Find where the given text appears and provide that cell's center as [x, y] coordinate. 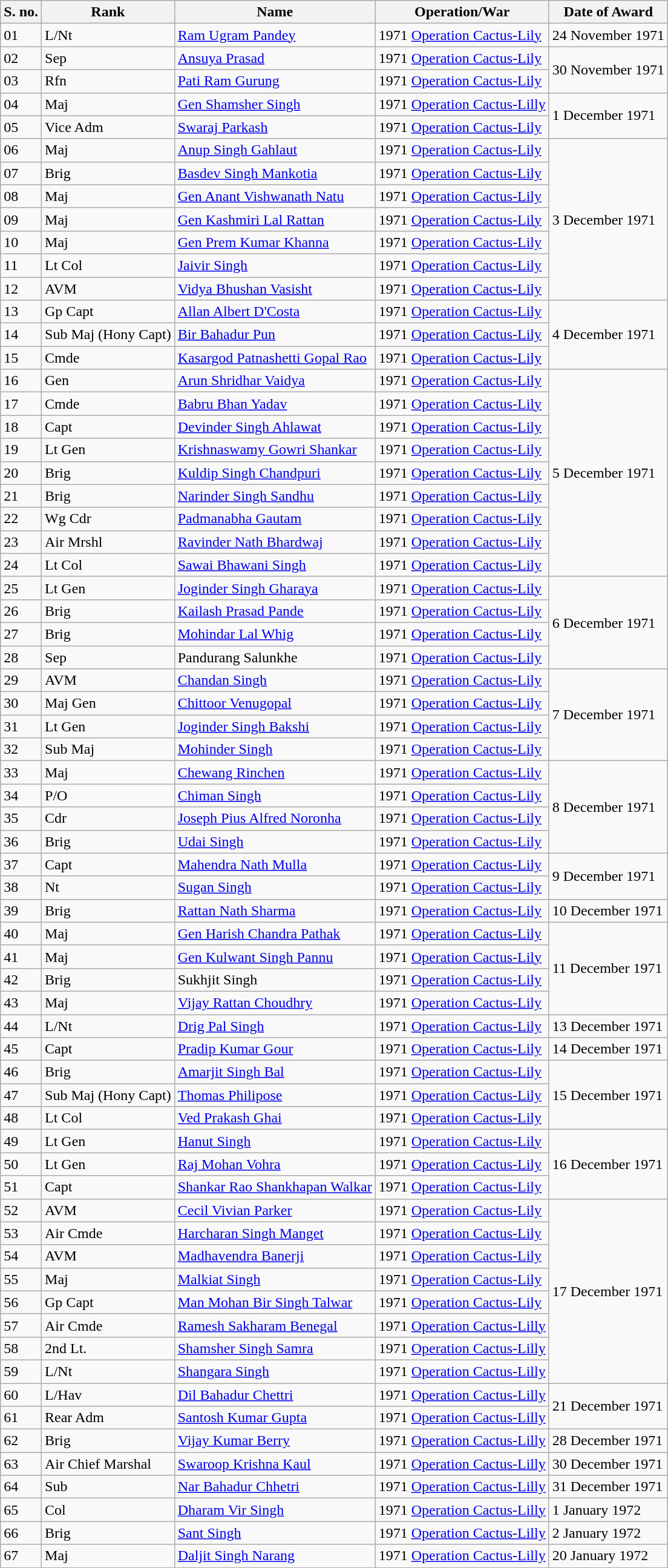
41 [21, 957]
28 [21, 657]
Ram Ugram Pandey [275, 35]
03 [21, 81]
21 [21, 496]
63 [21, 1464]
14 December 1971 [608, 1049]
48 [21, 1118]
57 [21, 1325]
Anup Singh Gahlaut [275, 150]
17 December 1971 [608, 1291]
66 [21, 1533]
16 December 1971 [608, 1164]
Col [108, 1510]
20 January 1972 [608, 1556]
54 [21, 1256]
Devinder Singh Ahlawat [275, 427]
Babru Bhan Yadav [275, 404]
30 [21, 703]
06 [21, 150]
Mohindar Lal Whig [275, 634]
51 [21, 1187]
1 December 1971 [608, 116]
52 [21, 1210]
Pradip Kumar Gour [275, 1049]
Nt [108, 888]
11 [21, 265]
32 [21, 749]
36 [21, 842]
Vijay Rattan Choudhry [275, 1003]
08 [21, 196]
Ravinder Nath Bhardwaj [275, 542]
Chandan Singh [275, 680]
Gen Shamsher Singh [275, 104]
Ansuya Prasad [275, 58]
Chittoor Venugopal [275, 703]
02 [21, 58]
Raj Mohan Vohra [275, 1164]
17 [21, 404]
Gen Kulwant Singh Pannu [275, 957]
12 [21, 289]
09 [21, 219]
Man Mohan Bir Singh Talwar [275, 1302]
05 [21, 127]
11 December 1971 [608, 968]
Nar Bahadur Chhetri [275, 1487]
10 [21, 242]
Sant Singh [275, 1533]
Shankar Rao Shankhapan Walkar [275, 1187]
49 [21, 1141]
Gen Harish Chandra Pathak [275, 934]
13 December 1971 [608, 1026]
31 [21, 726]
22 [21, 519]
Cecil Vivian Parker [275, 1210]
Malkiat Singh [275, 1279]
Shamsher Singh Samra [275, 1348]
Arun Shridhar Vaidya [275, 381]
37 [21, 865]
Gen Kashmiri Lal Rattan [275, 219]
Rattan Nath Sharma [275, 911]
67 [21, 1556]
Air Chief Marshal [108, 1464]
Pandurang Salunkhe [275, 657]
Wg Cdr [108, 519]
27 [21, 634]
40 [21, 934]
Sub [108, 1487]
56 [21, 1302]
Swaraj Parkash [275, 127]
42 [21, 980]
Jaivir Singh [275, 265]
Swaroop Krishna Kaul [275, 1464]
Gen Anant Vishwanath Natu [275, 196]
Kasargod Patnashetti Gopal Rao [275, 358]
Ramesh Sakharam Benegal [275, 1325]
Allan Albert D'Costa [275, 312]
Sugan Singh [275, 888]
Vijay Kumar Berry [275, 1441]
Ved Prakash Ghai [275, 1118]
26 [21, 611]
Santosh Kumar Gupta [275, 1418]
Pati Ram Gurung [275, 81]
65 [21, 1510]
31 December 1971 [608, 1487]
7 December 1971 [608, 715]
3 December 1971 [608, 219]
Rear Adm [108, 1418]
Sub Maj [108, 749]
10 December 1971 [608, 911]
2nd Lt. [108, 1348]
25 [21, 588]
P/O [108, 796]
16 [21, 381]
Sukhjit Singh [275, 980]
Cdr [108, 819]
Udai Singh [275, 842]
15 December 1971 [608, 1095]
04 [21, 104]
Basdev Singh Mankotia [275, 173]
1 January 1972 [608, 1510]
13 [21, 312]
Gen Prem Kumar Khanna [275, 242]
29 [21, 680]
19 [21, 450]
61 [21, 1418]
Shangara Singh [275, 1371]
39 [21, 911]
Padmanabha Gautam [275, 519]
62 [21, 1441]
34 [21, 796]
44 [21, 1026]
38 [21, 888]
47 [21, 1095]
50 [21, 1164]
Vice Adm [108, 127]
28 December 1971 [608, 1441]
24 November 1971 [608, 35]
Dharam Vir Singh [275, 1510]
Mohinder Singh [275, 749]
S. no. [21, 12]
Daljit Singh Narang [275, 1556]
Amarjit Singh Bal [275, 1072]
Rfn [108, 81]
Vidya Bhushan Vasisht [275, 289]
4 December 1971 [608, 335]
Hanut Singh [275, 1141]
Madhavendra Banerji [275, 1256]
Operation/War [462, 12]
35 [21, 819]
21 December 1971 [608, 1406]
60 [21, 1394]
9 December 1971 [608, 876]
23 [21, 542]
53 [21, 1233]
Mahendra Nath Mulla [275, 865]
30 November 1971 [608, 70]
Drig Pal Singh [275, 1026]
Chewang Rinchen [275, 772]
07 [21, 173]
8 December 1971 [608, 807]
20 [21, 473]
Chiman Singh [275, 796]
Joseph Pius Alfred Noronha [275, 819]
Date of Award [608, 12]
30 December 1971 [608, 1464]
46 [21, 1072]
Harcharan Singh Manget [275, 1233]
Narinder Singh Sandhu [275, 496]
Rank [108, 12]
Dil Bahadur Chettri [275, 1394]
Kailash Prasad Pande [275, 611]
Thomas Philipose [275, 1095]
Air Mrshl [108, 542]
Joginder Singh Bakshi [275, 726]
2 January 1972 [608, 1533]
64 [21, 1487]
58 [21, 1348]
01 [21, 35]
Maj Gen [108, 703]
33 [21, 772]
24 [21, 565]
59 [21, 1371]
L/Hav [108, 1394]
Kuldip Singh Chandpuri [275, 473]
Sawai Bhawani Singh [275, 565]
15 [21, 358]
14 [21, 335]
Joginder Singh Gharaya [275, 588]
6 December 1971 [608, 622]
43 [21, 1003]
Name [275, 12]
Gen [108, 381]
18 [21, 427]
45 [21, 1049]
Bir Bahadur Pun [275, 335]
5 December 1971 [608, 473]
Krishnaswamy Gowri Shankar [275, 450]
55 [21, 1279]
